For the text-containing cell, return its midpoint in [x, y] coordinate format. 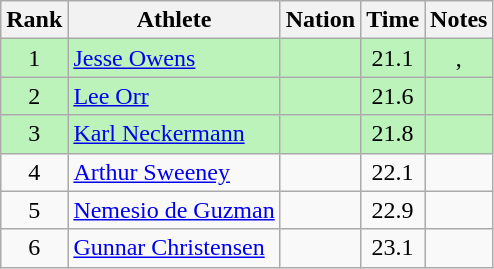
2 [34, 96]
3 [34, 134]
22.1 [393, 172]
Notes [459, 20]
Rank [34, 20]
Nation [320, 20]
5 [34, 210]
Karl Neckermann [174, 134]
Time [393, 20]
Arthur Sweeney [174, 172]
22.9 [393, 210]
, [459, 58]
1 [34, 58]
23.1 [393, 248]
Gunnar Christensen [174, 248]
Lee Orr [174, 96]
21.1 [393, 58]
4 [34, 172]
21.8 [393, 134]
6 [34, 248]
21.6 [393, 96]
Athlete [174, 20]
Nemesio de Guzman [174, 210]
Jesse Owens [174, 58]
